Locate the cell with the specified text and output its [x, y] center coordinate. 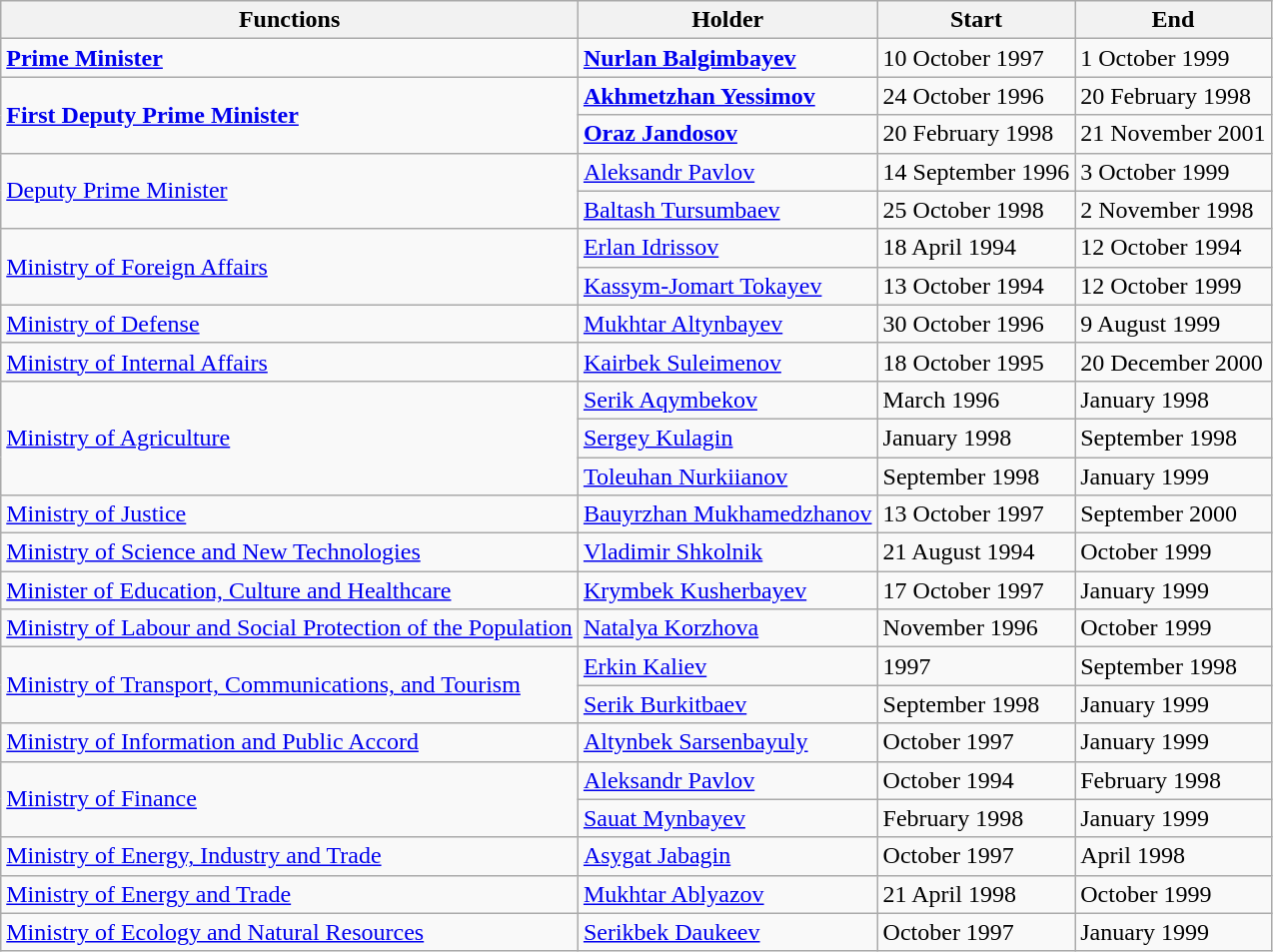
Kairbek Suleimenov [727, 362]
10 October 1997 [976, 58]
Natalya Korzhova [727, 628]
9 August 1999 [1173, 324]
12 October 1994 [1173, 248]
Ministry of Finance [290, 799]
Ministry of Ecology and Natural Resources [290, 932]
Ministry of Science and New Technologies [290, 552]
Mukhtar Ablyazov [727, 894]
1 October 1999 [1173, 58]
Sergey Kulagin [727, 438]
Altynbek Sarsenbayuly [727, 742]
Holder [727, 20]
Deputy Prime Minister [290, 191]
Erlan Idrissov [727, 248]
Asygat Jabagin [727, 856]
Ministry of Energy and Trade [290, 894]
Ministry of Defense [290, 324]
Ministry of Justice [290, 514]
21 April 1998 [976, 894]
Serik Aqymbekov [727, 400]
3 October 1999 [1173, 172]
Vladimir Shkolnik [727, 552]
Minister of Education, Culture and Healthcare [290, 590]
First Deputy Prime Minister [290, 115]
Nurlan Balgimbayev [727, 58]
30 October 1996 [976, 324]
Start [976, 20]
Ministry of Internal Affairs [290, 362]
1997 [976, 666]
20 December 2000 [1173, 362]
Toleuhan Nurkiianov [727, 476]
Akhmetzhan Yessimov [727, 96]
Functions [290, 20]
21 August 1994 [976, 552]
Mukhtar Altynbayev [727, 324]
Ministry of Foreign Affairs [290, 267]
21 November 2001 [1173, 134]
Kassym-Jomart Tokayev [727, 286]
18 October 1995 [976, 362]
12 October 1999 [1173, 286]
Sauat Mynbayev [727, 818]
April 1998 [1173, 856]
Ministry of Agriculture [290, 438]
17 October 1997 [976, 590]
25 October 1998 [976, 210]
October 1994 [976, 780]
24 October 1996 [976, 96]
End [1173, 20]
Serik Burkitbaev [727, 704]
Erkin Kaliev [727, 666]
Ministry of Energy, Industry and Trade [290, 856]
Krymbek Kusherbayev [727, 590]
13 October 1994 [976, 286]
March 1996 [976, 400]
14 September 1996 [976, 172]
Ministry of Labour and Social Protection of the Population [290, 628]
Prime Minister [290, 58]
13 October 1997 [976, 514]
Baltash Tursumbaev [727, 210]
Ministry of Information and Public Accord [290, 742]
Oraz Jandosov [727, 134]
Serikbek Daukeev [727, 932]
September 2000 [1173, 514]
Bauyrzhan Mukhamedzhanov [727, 514]
Ministry of Transport, Communications, and Tourism [290, 685]
18 April 1994 [976, 248]
November 1996 [976, 628]
2 November 1998 [1173, 210]
